Search for the cell housing the specified text and yield its (X, Y) center coordinate. 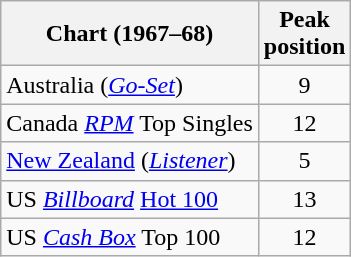
Chart (1967–68) (130, 34)
9 (304, 85)
US Billboard Hot 100 (130, 199)
US Cash Box Top 100 (130, 237)
5 (304, 161)
Canada RPM Top Singles (130, 123)
Australia (Go-Set) (130, 85)
13 (304, 199)
Peakposition (304, 34)
New Zealand (Listener) (130, 161)
